Output the (x, y) coordinate of the center of the cell containing the given text.  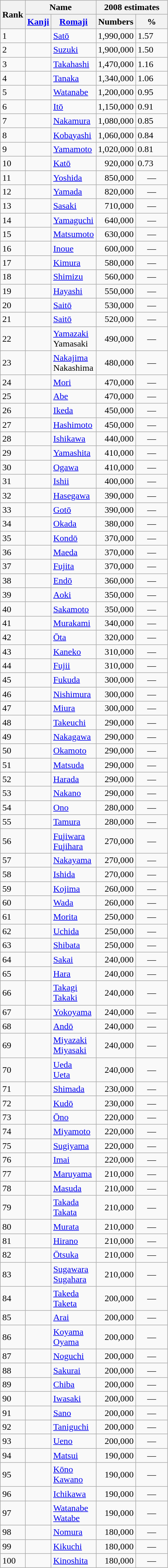
1,200,000 (116, 92)
KōnoKawano (74, 1475)
Takahashi (74, 64)
Tanaka (74, 78)
0.73 (152, 163)
Kudō (74, 1103)
15 (13, 234)
38 (13, 581)
Ichikawa (74, 1494)
41 (13, 623)
Taniguchi (74, 1427)
8 (13, 135)
380,000 (116, 524)
1,470,000 (116, 64)
Ogawa (74, 467)
Nakano (74, 793)
48 (13, 723)
360,000 (116, 581)
11 (13, 178)
62 (13, 931)
58 (13, 874)
59 (13, 889)
71 (13, 1089)
Yokoyama (74, 1012)
Sakamoto (74, 609)
79 (13, 1207)
Matsui (74, 1455)
63 (13, 945)
Okamoto (74, 751)
Matsumoto (74, 234)
64 (13, 960)
10 (13, 163)
Satō (74, 36)
Ishikawa (74, 439)
Maruyama (74, 1174)
Mori (74, 382)
630,000 (116, 234)
4 (13, 78)
Ishii (74, 481)
530,000 (116, 305)
SugawaraSugahara (74, 1274)
53 (13, 793)
44 (13, 666)
77 (13, 1174)
1,080,000 (116, 121)
Sugiyama (74, 1146)
MiyazakiMiyasaki (74, 1046)
YamazakiYamasaki (74, 338)
91 (13, 1413)
7 (13, 121)
600,000 (116, 249)
1,340,000 (116, 78)
52 (13, 779)
560,000 (116, 277)
57 (13, 860)
320,000 (116, 637)
39 (13, 595)
89 (13, 1384)
820,000 (116, 192)
Nakamura (74, 121)
74 (13, 1131)
Fujita (74, 566)
Ikeda (74, 410)
18 (13, 277)
Nakayama (74, 860)
Shimizu (74, 277)
1.57 (152, 36)
56 (13, 841)
75 (13, 1146)
Wada (74, 903)
98 (13, 1532)
TakagiTakaki (74, 993)
Fujii (74, 666)
Sasaki (74, 206)
17 (13, 263)
710,000 (116, 206)
Nishimura (74, 694)
Katō (74, 163)
Ueno (74, 1441)
TakadaTakata (74, 1207)
340,000 (116, 623)
0.85 (152, 121)
Shimada (74, 1089)
Shibata (74, 945)
Kobayashi (74, 135)
20 (13, 305)
Okada (74, 524)
72 (13, 1103)
Harada (74, 779)
Ōta (74, 637)
93 (13, 1441)
400,000 (116, 481)
2 (13, 50)
Hashimoto (74, 424)
520,000 (116, 319)
99 (13, 1546)
0.95 (152, 92)
Morita (74, 917)
37 (13, 566)
Hirano (74, 1241)
Tamura (74, 822)
49 (13, 737)
94 (13, 1455)
61 (13, 917)
Ono (74, 807)
68 (13, 1026)
550,000 (116, 291)
440,000 (116, 439)
2008 estimates (132, 7)
32 (13, 496)
40 (13, 609)
Gotō (74, 510)
Kanji (38, 22)
Maeda (74, 552)
Inoue (74, 249)
26 (13, 410)
Kondō (74, 538)
96 (13, 1494)
76 (13, 1160)
95 (13, 1475)
12 (13, 192)
19 (13, 291)
67 (13, 1012)
34 (13, 524)
Sakai (74, 960)
1,060,000 (116, 135)
47 (13, 708)
Name (61, 7)
0.91 (152, 107)
Fukuda (74, 680)
100 (13, 1561)
88 (13, 1370)
Hasegawa (74, 496)
22 (13, 338)
Kikuchi (74, 1546)
FujiwaraFujihara (74, 841)
9 (13, 149)
Abe (74, 396)
51 (13, 765)
1,990,000 (116, 36)
3 (13, 64)
Kinoshita (74, 1561)
Hayashi (74, 291)
81 (13, 1241)
Itō (74, 107)
WatanabeWatabe (74, 1513)
Sakurai (74, 1370)
Watanabe (74, 92)
850,000 (116, 178)
83 (13, 1274)
Andō (74, 1026)
73 (13, 1117)
Murakami (74, 623)
TakedaTaketa (74, 1298)
54 (13, 807)
Sano (74, 1413)
42 (13, 637)
Iwasaki (74, 1398)
Endō (74, 581)
92 (13, 1427)
480,000 (116, 363)
70 (13, 1069)
31 (13, 481)
1 (13, 36)
Nakagawa (74, 737)
24 (13, 382)
0.84 (152, 135)
Romaji (74, 22)
Miura (74, 708)
90 (13, 1398)
16 (13, 249)
Numbers (116, 22)
6 (13, 107)
Imai (74, 1160)
Kojima (74, 889)
Yoshida (74, 178)
Yamashita (74, 453)
1,900,000 (116, 50)
NakajimaNakashima (74, 363)
43 (13, 652)
29 (13, 453)
KoyamaOyama (74, 1337)
Hara (74, 974)
60 (13, 903)
1,150,000 (116, 107)
0.81 (152, 149)
30 (13, 467)
33 (13, 510)
78 (13, 1188)
97 (13, 1513)
69 (13, 1046)
Uchida (74, 931)
Yamada (74, 192)
Ōtsuka (74, 1255)
Matsuda (74, 765)
% (152, 22)
87 (13, 1356)
55 (13, 822)
640,000 (116, 220)
5 (13, 92)
Chiba (74, 1384)
36 (13, 552)
Arai (74, 1318)
580,000 (116, 263)
Aoki (74, 595)
46 (13, 694)
13 (13, 206)
1.50 (152, 50)
35 (13, 538)
21 (13, 319)
14 (13, 220)
Nomura (74, 1532)
Takeuchi (74, 723)
UedaUeta (74, 1069)
1,020,000 (116, 149)
23 (13, 363)
86 (13, 1337)
1.06 (152, 78)
65 (13, 974)
80 (13, 1227)
Noguchi (74, 1356)
Masuda (74, 1188)
920,000 (116, 163)
Yamamoto (74, 149)
85 (13, 1318)
Kaneko (74, 652)
82 (13, 1255)
Rank (13, 15)
25 (13, 396)
Murata (74, 1227)
66 (13, 993)
Miyamoto (74, 1131)
28 (13, 439)
490,000 (116, 338)
27 (13, 424)
Suzuki (74, 50)
45 (13, 680)
84 (13, 1298)
Ōno (74, 1117)
1.16 (152, 64)
Yamaguchi (74, 220)
50 (13, 751)
Kimura (74, 263)
Ishida (74, 874)
